For the text-containing cell, return its midpoint in (x, y) coordinate format. 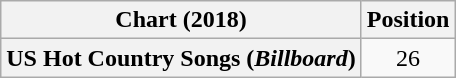
26 (408, 58)
Chart (2018) (181, 20)
Position (408, 20)
US Hot Country Songs (Billboard) (181, 58)
